For the text-containing cell, return its midpoint in (x, y) coordinate format. 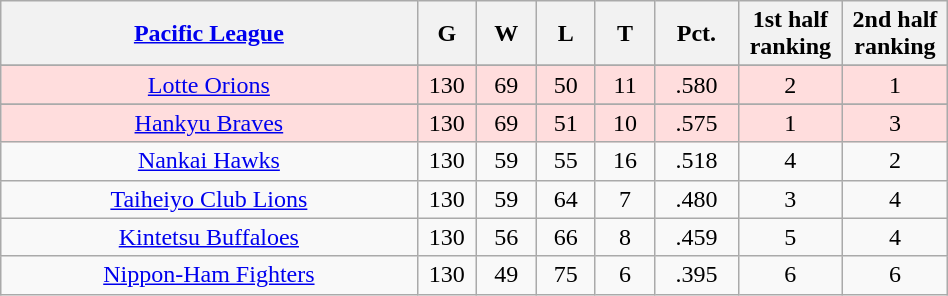
Nippon-Ham Fighters (209, 275)
Pct. (696, 34)
56 (506, 237)
Hankyu Braves (209, 123)
5 (790, 237)
64 (566, 199)
16 (624, 161)
G (446, 34)
L (566, 34)
.480 (696, 199)
Taiheiyo Club Lions (209, 199)
.459 (696, 237)
.575 (696, 123)
11 (624, 85)
Lotte Orions (209, 85)
50 (566, 85)
7 (624, 199)
Nankai Hawks (209, 161)
Kintetsu Buffaloes (209, 237)
49 (506, 275)
W (506, 34)
2nd half ranking (896, 34)
55 (566, 161)
10 (624, 123)
75 (566, 275)
66 (566, 237)
Pacific League (209, 34)
.395 (696, 275)
.580 (696, 85)
8 (624, 237)
T (624, 34)
1st half ranking (790, 34)
.518 (696, 161)
51 (566, 123)
